Locate the cell with the specified text and output its (x, y) center coordinate. 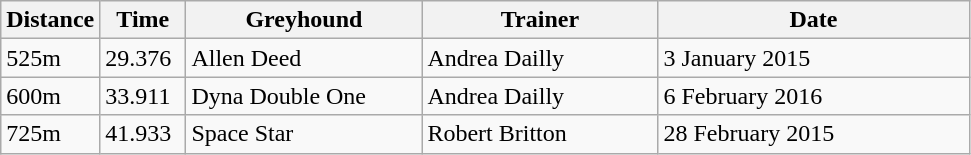
Trainer (540, 20)
41.933 (143, 134)
600m (50, 96)
525m (50, 58)
28 February 2015 (814, 134)
Time (143, 20)
29.376 (143, 58)
Allen Deed (304, 58)
Distance (50, 20)
Greyhound (304, 20)
Robert Britton (540, 134)
Date (814, 20)
Space Star (304, 134)
725m (50, 134)
33.911 (143, 96)
6 February 2016 (814, 96)
3 January 2015 (814, 58)
Dyna Double One (304, 96)
